From the cell containing the given text, extract its center point as [X, Y] coordinate. 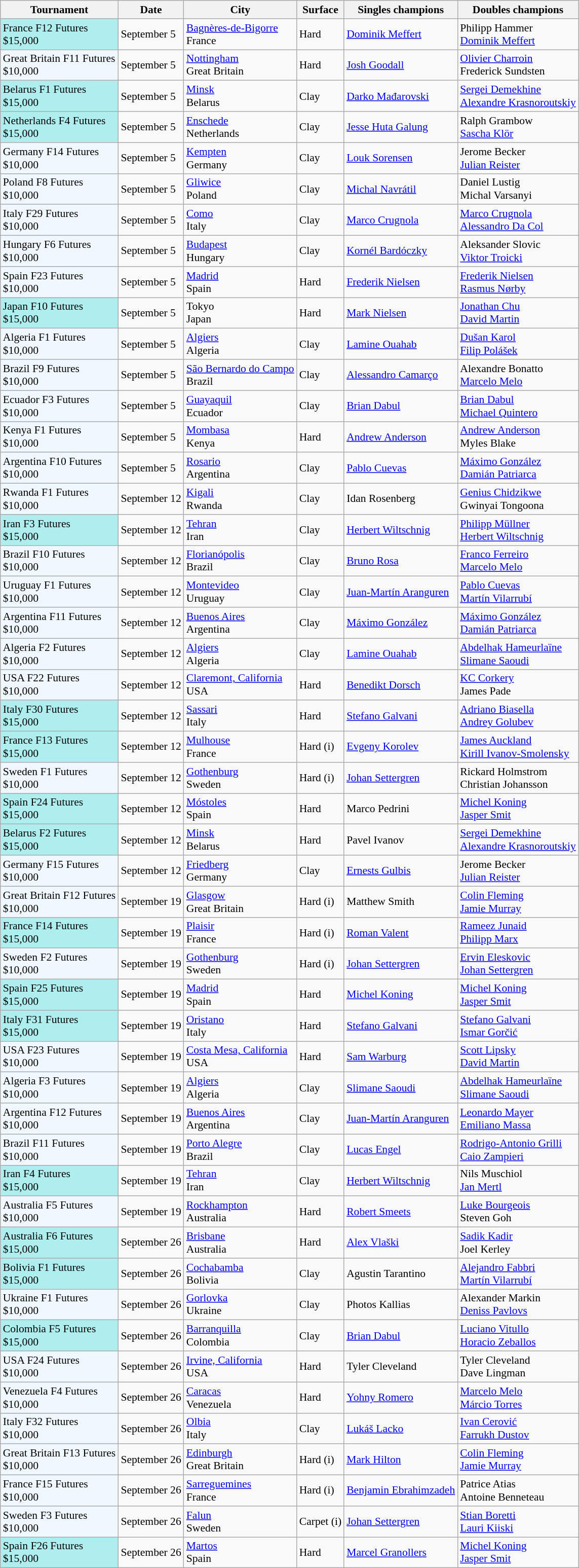
Claremont, CaliforniaUSA [240, 684]
Dominik Meffert [401, 34]
Bagnères-de-BigorreFrance [240, 34]
Irvine, CaliforniaUSA [240, 1367]
FlorianópolisBrazil [240, 561]
Italy F30 Futures$15,000 [60, 716]
Roman Valent [401, 933]
Pablo Cuevas [401, 468]
Carpet (i) [320, 1522]
Alex Vlaški [401, 1243]
MóstolesSpain [240, 809]
SassariItaly [240, 716]
TokyoJapan [240, 313]
USA F22 Futures$10,000 [60, 684]
Argentina F11 Futures$10,000 [60, 623]
Great Britain F11 Futures$10,000 [60, 65]
Singles champions [401, 10]
Idan Rosenberg [401, 499]
Venezuela F4 Futures$10,000 [60, 1397]
Marcel Granollers [401, 1552]
Nils Muschiol Jan Mertl [518, 1180]
Josh Goodall [401, 65]
Darko Mađarovski [401, 96]
Lukáš Lacko [401, 1429]
USA F24 Futures$10,000 [60, 1367]
James Auckland Kirill Ivanov-Smolensky [518, 747]
BarranquillaColombia [240, 1335]
Spain F23 Futures$10,000 [60, 282]
Mark Nielsen [401, 313]
EnschedeNetherlands [240, 127]
Ernests Gulbis [401, 871]
KC Corkery James Pade [518, 684]
OristanoItaly [240, 1026]
Jesse Huta Galung [401, 127]
Spain F25 Futures$15,000 [60, 995]
MombasaKenya [240, 437]
Michal Navrátil [401, 189]
FriedbergGermany [240, 871]
Evgeny Korolev [401, 747]
Robert Smeets [401, 1212]
GlasgowGreat Britain [240, 901]
Surface [320, 10]
GuayaquilEcuador [240, 406]
São Bernardo do CampoBrazil [240, 375]
Rwanda F1 Futures$10,000 [60, 499]
Iran F4 Futures$15,000 [60, 1180]
Pablo Cuevas Martín Vilarrubí [518, 592]
Kornél Bardóczky [401, 251]
Philipp Müllner Herbert Wiltschnig [518, 530]
EdinburghGreat Britain [240, 1460]
Sweden F3 Futures$10,000 [60, 1522]
Stian Boretti Lauri Kiiski [518, 1522]
Frederik Nielsen Rasmus Nørby [518, 282]
Leonardo Mayer Emiliano Massa [518, 1118]
Argentina F12 Futures$10,000 [60, 1118]
Tournament [60, 10]
Andrew Anderson [401, 437]
Germany F14 Futures$10,000 [60, 158]
Marcelo Melo Márcio Torres [518, 1397]
CochabambaBolivia [240, 1273]
Brian Dabul Michael Quintero [518, 406]
Ecuador F3 Futures$10,000 [60, 406]
Brazil F10 Futures$10,000 [60, 561]
Rameez Junaid Philipp Marx [518, 933]
Marco Crugnola Alessandro Da Col [518, 220]
France F12 Futures$15,000 [60, 34]
Marco Crugnola [401, 220]
GliwicePoland [240, 189]
Brazil F11 Futures$10,000 [60, 1150]
Scott Lipsky David Martin [518, 1056]
Alexandre Bonatto Marcelo Melo [518, 375]
Tyler Cleveland Dave Lingman [518, 1367]
KigaliRwanda [240, 499]
Genius Chidzikwe Gwinyai Tongoona [518, 499]
Patrice Atias Antoine Benneteau [518, 1490]
Franco Ferreiro Marcelo Melo [518, 561]
Bruno Rosa [401, 561]
Porto AlegreBrazil [240, 1150]
RosarioArgentina [240, 468]
Stefano Galvani Ismar Gorčić [518, 1026]
Alejandro Fabbri Martín Vilarrubí [518, 1273]
Belarus F1 Futures$15,000 [60, 96]
Mark Hilton [401, 1460]
Italy F31 Futures$15,000 [60, 1026]
Tyler Cleveland [401, 1367]
Colombia F5 Futures$15,000 [60, 1335]
Aleksander Slovic Viktor Troicki [518, 251]
Lucas Engel [401, 1150]
MulhouseFrance [240, 747]
Marco Pedrini [401, 809]
Jonathan Chu David Martin [518, 313]
Ralph Grambow Sascha Klör [518, 127]
Spain F26 Futures$15,000 [60, 1552]
Alexander Markin Deniss Pavlovs [518, 1305]
Australia F6 Futures$15,000 [60, 1243]
Sweden F1 Futures$10,000 [60, 778]
Algeria F2 Futures$10,000 [60, 654]
Rickard Holmstrom Christian Johansson [518, 778]
Sweden F2 Futures$10,000 [60, 964]
Brazil F9 Futures$10,000 [60, 375]
Algeria F3 Futures$10,000 [60, 1088]
Sam Warburg [401, 1056]
Australia F5 Futures$10,000 [60, 1212]
Great Britain F12 Futures$10,000 [60, 901]
Michel Koning [401, 995]
Olivier Charroin Frederick Sundsten [518, 65]
Máximo González [401, 623]
Andrew Anderson Myles Blake [518, 437]
Netherlands F4 Futures$15,000 [60, 127]
BudapestHungary [240, 251]
Agustin Tarantino [401, 1273]
OlbiaItaly [240, 1429]
Spain F24 Futures$15,000 [60, 809]
Bolivia F1 Futures$15,000 [60, 1273]
Iran F3 Futures$15,000 [60, 530]
Yohny Romero [401, 1397]
Poland F8 Futures$10,000 [60, 189]
Japan F10 Futures$15,000 [60, 313]
Benjamin Ebrahimzadeh [401, 1490]
Belarus F2 Futures$15,000 [60, 840]
PlaisirFrance [240, 933]
Italy F29 Futures$10,000 [60, 220]
FalunSweden [240, 1522]
USA F23 Futures$10,000 [60, 1056]
Luke Bourgeois Steven Goh [518, 1212]
KemptenGermany [240, 158]
Rodrigo-Antonio Grilli Caio Zampieri [518, 1150]
Slimane Saoudi [401, 1088]
MartosSpain [240, 1552]
France F13 Futures$15,000 [60, 747]
Kenya F1 Futures$10,000 [60, 437]
BrisbaneAustralia [240, 1243]
Ervin Eleskovic Johan Settergren [518, 964]
City [240, 10]
Great Britain F13 Futures$10,000 [60, 1460]
Ukraine F1 Futures$10,000 [60, 1305]
Italy F32 Futures$10,000 [60, 1429]
Dušan Karol Filip Polášek [518, 344]
France F15 Futures$10,000 [60, 1490]
Louk Sorensen [401, 158]
Frederik Nielsen [401, 282]
Uruguay F1 Futures$10,000 [60, 592]
Argentina F10 Futures$10,000 [60, 468]
Daniel Lustig Michal Varsanyi [518, 189]
Ivan Cerović Farrukh Dustov [518, 1429]
Alessandro Camarço [401, 375]
Luciano Vitullo Horacio Zeballos [518, 1335]
NottinghamGreat Britain [240, 65]
Costa Mesa, CaliforniaUSA [240, 1056]
MontevideoUruguay [240, 592]
Photos Kallias [401, 1305]
SarregueminesFrance [240, 1490]
GorlovkaUkraine [240, 1305]
Adriano Biasella Andrey Golubev [518, 716]
RockhamptonAustralia [240, 1212]
Doubles champions [518, 10]
Date [151, 10]
Pavel Ivanov [401, 840]
ComoItaly [240, 220]
Algeria F1 Futures$10,000 [60, 344]
Philipp Hammer Dominik Meffert [518, 34]
Hungary F6 Futures$10,000 [60, 251]
CaracasVenezuela [240, 1397]
Sadik Kadir Joel Kerley [518, 1243]
Matthew Smith [401, 901]
Germany F15 Futures$10,000 [60, 871]
Benedikt Dorsch [401, 684]
France F14 Futures$15,000 [60, 933]
